Provide the [x, y] coordinate of the cell's center where the given text is located.  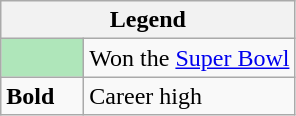
Legend [148, 20]
Won the Super Bowl [190, 58]
Career high [190, 96]
Bold [42, 96]
